Provide the (x, y) coordinate of the cell's center where the given text is located.  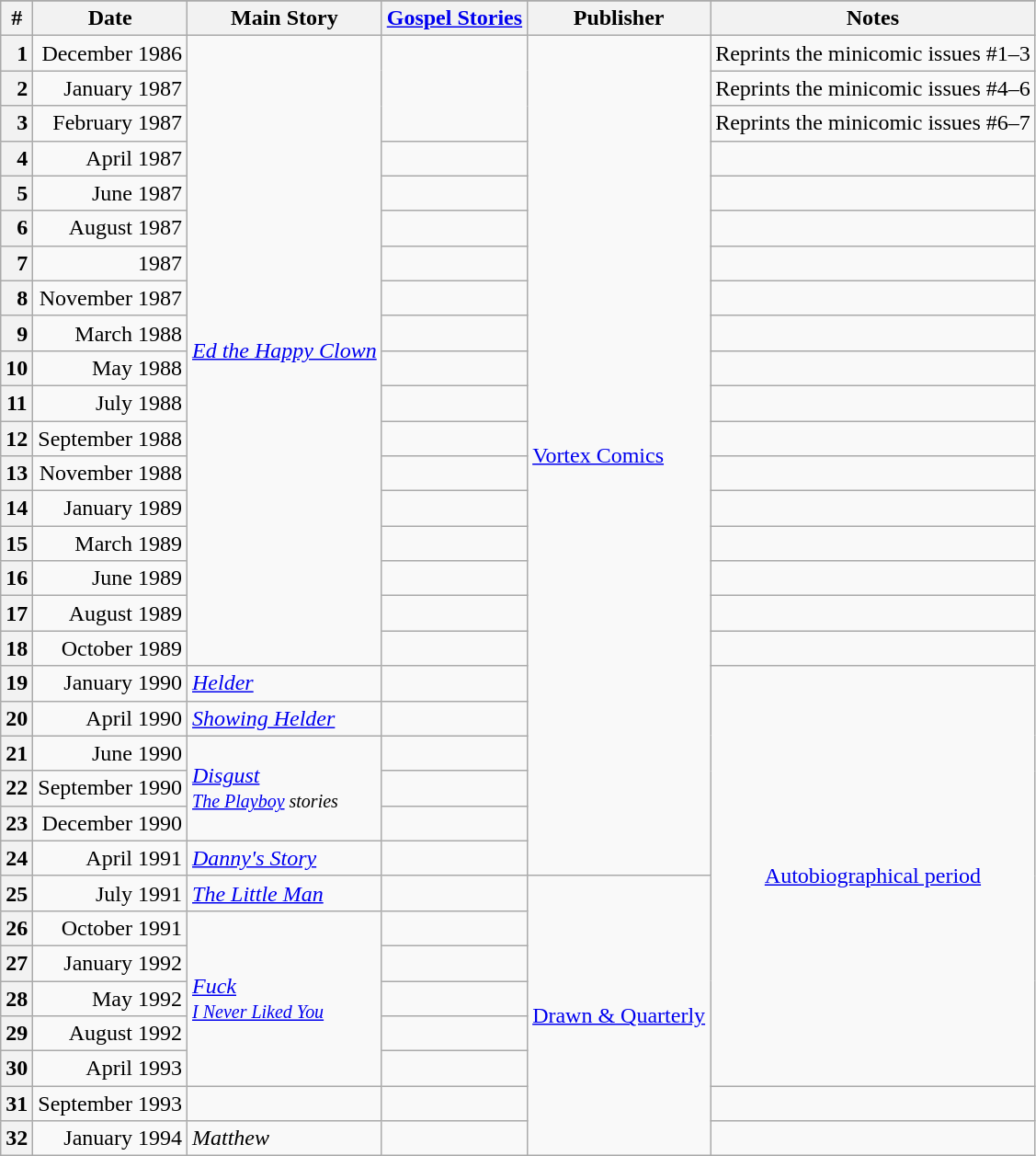
11 (17, 403)
32 (17, 1139)
24 (17, 858)
Date (110, 18)
April 1993 (110, 1069)
April 1991 (110, 858)
# (17, 18)
Autobiographical period (873, 876)
October 1991 (110, 928)
January 1990 (110, 683)
January 1994 (110, 1139)
8 (17, 298)
1987 (110, 263)
23 (17, 823)
Publisher (620, 18)
19 (17, 683)
6 (17, 228)
FuckI Never Liked You (285, 998)
Ed the Happy Clown (285, 351)
5 (17, 193)
June 1989 (110, 578)
26 (17, 928)
March 1989 (110, 544)
Reprints the minicomic issues #6–7 (873, 123)
September 1990 (110, 788)
4 (17, 158)
May 1992 (110, 998)
April 1990 (110, 718)
13 (17, 474)
Reprints the minicomic issues #1–3 (873, 53)
16 (17, 578)
Vortex Comics (620, 456)
14 (17, 509)
18 (17, 648)
August 1989 (110, 613)
22 (17, 788)
November 1987 (110, 298)
June 1987 (110, 193)
Showing Helder (285, 718)
January 1987 (110, 88)
September 1988 (110, 439)
Reprints the minicomic issues #4–6 (873, 88)
15 (17, 544)
December 1986 (110, 53)
August 1992 (110, 1034)
September 1993 (110, 1104)
December 1990 (110, 823)
9 (17, 333)
April 1987 (110, 158)
27 (17, 963)
Gospel Stories (454, 18)
November 1988 (110, 474)
May 1988 (110, 368)
7 (17, 263)
21 (17, 753)
10 (17, 368)
Drawn & Quarterly (620, 1015)
17 (17, 613)
January 1992 (110, 963)
20 (17, 718)
July 1988 (110, 403)
25 (17, 893)
31 (17, 1104)
30 (17, 1069)
Notes (873, 18)
29 (17, 1034)
12 (17, 439)
The Little Man (285, 893)
28 (17, 998)
August 1987 (110, 228)
Helder (285, 683)
2 (17, 88)
February 1987 (110, 123)
October 1989 (110, 648)
Matthew (285, 1139)
DisgustThe Playboy stories (285, 788)
January 1989 (110, 509)
Danny's Story (285, 858)
1 (17, 53)
Main Story (285, 18)
March 1988 (110, 333)
July 1991 (110, 893)
June 1990 (110, 753)
3 (17, 123)
